Provide the [x, y] coordinate of the cell's center where the given text is located.  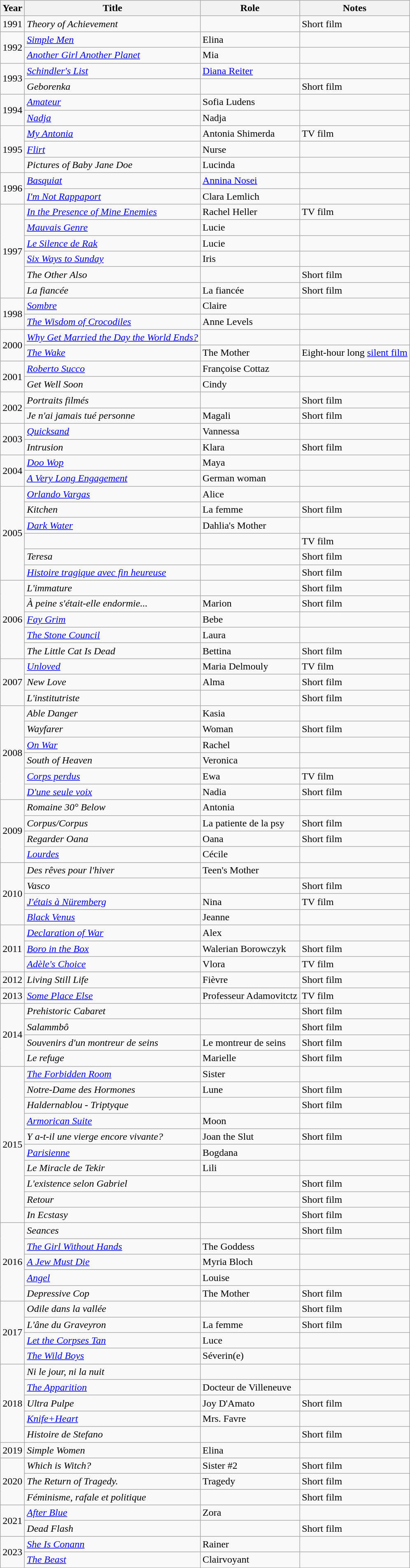
Year [12, 8]
2010 [12, 894]
2013 [12, 996]
Souvenirs d'un montreur de seins [113, 1043]
Eight-hour long silent film [355, 353]
1995 [12, 149]
Ni le jour, ni la nuit [113, 1372]
Prehistoric Cabaret [113, 1011]
Pictures of Baby Jane Doe [113, 165]
Antonia Shimerda [250, 133]
Bettina [250, 651]
Sombre [113, 306]
Able Danger [113, 714]
Unloved [113, 666]
Je n'ai jamais tué personne [113, 415]
Tragedy [250, 1482]
The Wake [113, 353]
Black Venus [113, 917]
Salammbô [113, 1027]
2016 [12, 1262]
2001 [12, 376]
Dead Flash [113, 1528]
I'm Not Rappaport [113, 196]
Des rêves pour l'hiver [113, 870]
Corpus/Corpus [113, 823]
Lune [250, 1090]
Joan the Slut [250, 1136]
The Wisdom of Crocodiles [113, 322]
The Little Cat Is Dead [113, 651]
Dahlia's Mother [250, 525]
2000 [12, 345]
2012 [12, 980]
2005 [12, 533]
Diana Reiter [250, 71]
Oana [250, 839]
The Goddess [250, 1246]
Doo Wop [113, 463]
Angel [113, 1278]
Nadia [250, 792]
2007 [12, 682]
Regarder Oana [113, 839]
Why Get Married the Day the World Ends? [113, 337]
In Ecstasy [113, 1215]
Knife+Heart [113, 1419]
Féminisme, rafale et politique [113, 1497]
Simple Men [113, 40]
Anne Levels [250, 322]
On War [113, 745]
Antonia [250, 807]
She Is Conann [113, 1544]
Histoire de Stefano [113, 1434]
Marielle [250, 1058]
Ewa [250, 776]
L'immature [113, 588]
South of Heaven [113, 761]
Kasia [250, 714]
2009 [12, 831]
Role [250, 8]
In the Presence of Mine Enemies [113, 212]
Françoise Cottaz [250, 369]
Vasco [113, 886]
Bebe [250, 619]
Le Miracle de Tekir [113, 1168]
Rachel Heller [250, 212]
Rainer [250, 1544]
German woman [250, 478]
Six Ways to Sunday [113, 259]
Which is Witch? [113, 1466]
Woman [250, 729]
2020 [12, 1482]
1998 [12, 314]
Another Girl Another Planet [113, 55]
Vlora [250, 964]
Notre-Dame des Hormones [113, 1090]
Simple Women [113, 1450]
A Very Long Engagement [113, 478]
Title [113, 8]
1993 [12, 79]
Wayfarer [113, 729]
1991 [12, 24]
Klara [250, 447]
Some Place Else [113, 996]
Le montreur de seins [250, 1043]
L'institutriste [113, 698]
2011 [12, 948]
2015 [12, 1145]
Odile dans la vallée [113, 1309]
Mia [250, 55]
Lourdes [113, 854]
Le Silence de Rak [113, 243]
2008 [12, 753]
2018 [12, 1403]
Orlando Vargas [113, 494]
Le refuge [113, 1058]
Dark Water [113, 525]
Geborenka [113, 86]
Kitchen [113, 510]
Schindler's List [113, 71]
2023 [12, 1552]
Ultra Pulpe [113, 1403]
Vannessa [250, 431]
Louise [250, 1278]
Let the Corpses Tan [113, 1340]
Bogdana [250, 1152]
Veronica [250, 761]
Depressive Cop [113, 1293]
Lucinda [250, 165]
Teresa [113, 557]
Y a-t-il une vierge encore vivante? [113, 1136]
2004 [12, 471]
Lili [250, 1168]
2019 [12, 1450]
Moon [250, 1121]
Cindy [250, 384]
Adèle's Choice [113, 964]
Magali [250, 415]
1994 [12, 110]
Fièvre [250, 980]
Living Still Life [113, 980]
Quicksand [113, 431]
The Stone Council [113, 635]
Nurse [250, 149]
Theory of Achievement [113, 24]
The Return of Tragedy. [113, 1482]
Claire [250, 306]
Corps perdus [113, 776]
1992 [12, 47]
Luce [250, 1340]
Roberto Succo [113, 369]
Get Well Soon [113, 384]
Alice [250, 494]
Parisienne [113, 1152]
Clairvoyant [250, 1560]
A Jew Must Die [113, 1262]
1996 [12, 188]
2003 [12, 439]
My Antonia [113, 133]
L'existence selon Gabriel [113, 1183]
D'une seule voix [113, 792]
Maya [250, 463]
Seances [113, 1231]
Marion [250, 604]
Alex [250, 933]
Teen's Mother [250, 870]
Zora [250, 1513]
New Love [113, 682]
À peine s'était-elle endormie... [113, 604]
Myria Bloch [250, 1262]
Portraits filmés [113, 400]
Mauvais Genre [113, 228]
Rachel [250, 745]
Jeanne [250, 917]
Séverin(e) [250, 1356]
Sister #2 [250, 1466]
Docteur de Villeneuve [250, 1387]
2017 [12, 1332]
Professeur Adamovitctz [250, 996]
Declaration of War [113, 933]
Retour [113, 1199]
Iris [250, 259]
La patiente de la psy [250, 823]
Fay Grim [113, 619]
Cécile [250, 854]
Joy D'Amato [250, 1403]
Histoire tragique avec fin heureuse [113, 572]
Nina [250, 901]
Maria Delmouly [250, 666]
Walerian Borowczyk [250, 948]
Alma [250, 682]
Annina Nosei [250, 180]
Flirt [113, 149]
Sofia Ludens [250, 102]
Sister [250, 1074]
Mrs. Favre [250, 1419]
Clara Lemlich [250, 196]
The Wild Boys [113, 1356]
2006 [12, 619]
Boro in the Box [113, 948]
2002 [12, 408]
The Girl Without Hands [113, 1246]
After Blue [113, 1513]
The Beast [113, 1560]
2021 [12, 1521]
The Forbidden Room [113, 1074]
1997 [12, 251]
The Apparition [113, 1387]
J'étais à Nüremberg [113, 901]
Basquiat [113, 180]
Notes [355, 8]
The Other Also [113, 275]
L'âne du Graveyron [113, 1325]
Armorican Suite [113, 1121]
Romaine 30° Below [113, 807]
Laura [250, 635]
Intrusion [113, 447]
Haldernablou - Triptyque [113, 1105]
2014 [12, 1035]
Amateur [113, 102]
